Find where the given text appears and provide that cell's center as (x, y) coordinate. 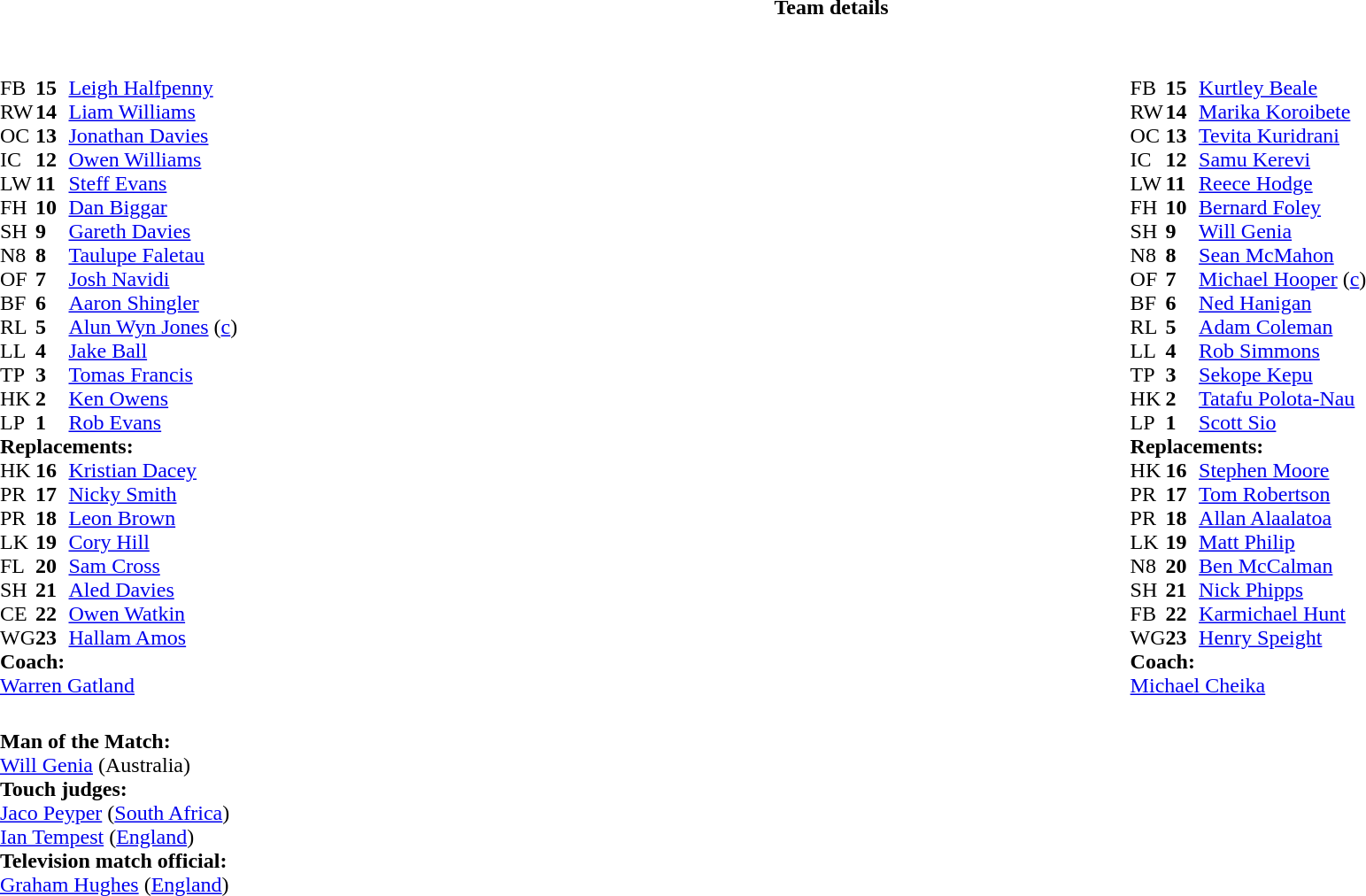
Scott Sio (1282, 423)
Dan Biggar (152, 207)
Stephen Moore (1282, 471)
Tomas Francis (152, 375)
Ben McCalman (1282, 567)
Samu Kerevi (1282, 159)
Cory Hill (152, 542)
Adam Coleman (1282, 328)
Sam Cross (152, 567)
Warren Gatland (119, 685)
Tom Robertson (1282, 494)
Ken Owens (152, 398)
Steff Evans (152, 184)
Nicky Smith (152, 494)
Tevita Kuridrani (1282, 136)
Marika Koroibete (1282, 112)
Rob Simmons (1282, 351)
Aled Davies (152, 590)
Leigh Halfpenny (152, 89)
Karmichael Hunt (1282, 614)
Gareth Davies (152, 232)
Josh Navidi (152, 280)
Liam Williams (152, 112)
Allan Alaalatoa (1282, 519)
Will Genia (1282, 232)
Coach: (119, 662)
Owen Williams (152, 159)
Sekope Kepu (1282, 375)
Tatafu Polota-Nau (1282, 398)
FL (18, 567)
CE (18, 614)
Aaron Shingler (152, 303)
Replacements: (119, 446)
Rob Evans (152, 423)
Nick Phipps (1282, 590)
Alun Wyn Jones (c) (152, 328)
Bernard Foley (1282, 207)
Leon Brown (152, 519)
Kristian Dacey (152, 471)
Henry Speight (1282, 637)
Sean McMahon (1282, 255)
Jake Ball (152, 351)
Owen Watkin (152, 614)
Taulupe Faletau (152, 255)
Jonathan Davies (152, 136)
Matt Philip (1282, 542)
Hallam Amos (152, 637)
Kurtley Beale (1282, 89)
Michael Hooper (c) (1282, 280)
Reece Hodge (1282, 184)
Ned Hanigan (1282, 303)
